Detect which cell encompasses the target text, then output its [X, Y] center coordinate. 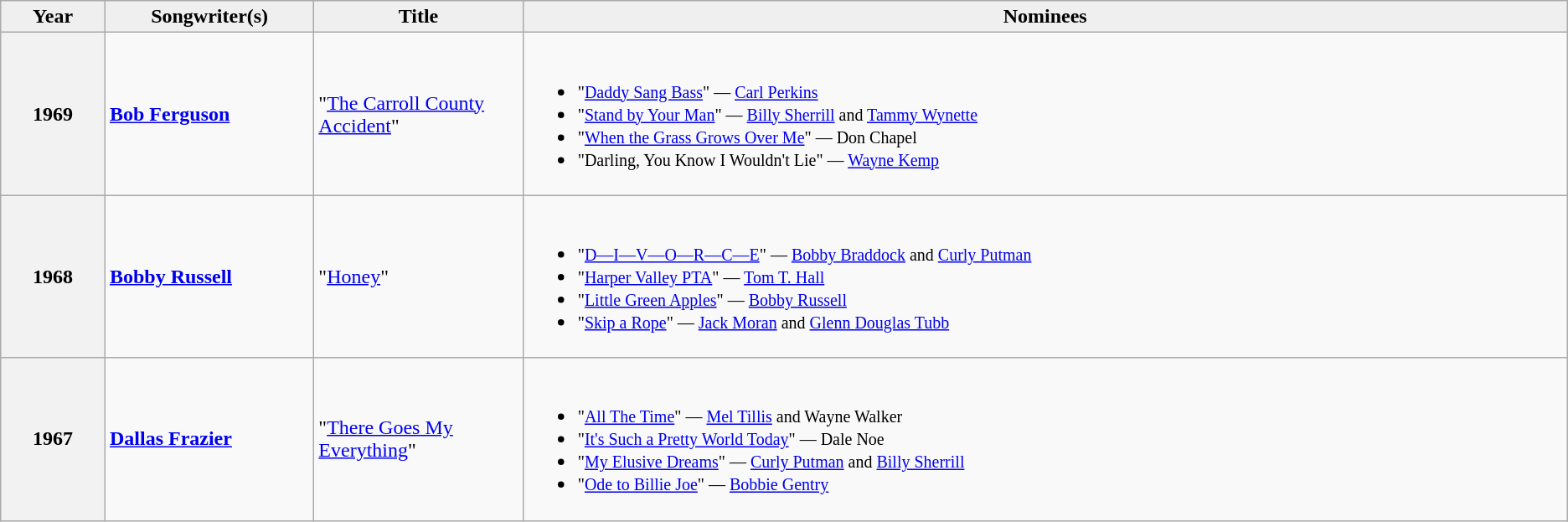
Bobby Russell [209, 277]
Bob Ferguson [209, 114]
"The Carroll County Accident" [419, 114]
1969 [54, 114]
1968 [54, 277]
Year [54, 17]
1967 [54, 439]
Dallas Frazier [209, 439]
"There Goes My Everything" [419, 439]
Songwriter(s) [209, 17]
Nominees [1045, 17]
Title [419, 17]
"Honey" [419, 277]
